Detect which cell encompasses the target text, then output its [X, Y] center coordinate. 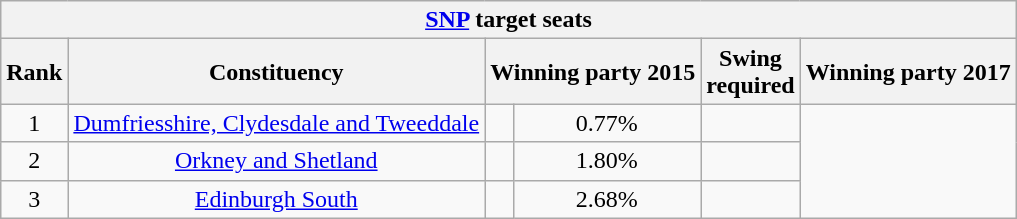
Rank [34, 72]
3 [34, 199]
Dumfriesshire, Clydesdale and Tweeddale [276, 123]
Constituency [276, 72]
2 [34, 161]
1.80% [607, 161]
0.77% [607, 123]
2.68% [607, 199]
Winning party 2017 [908, 72]
Orkney and Shetland [276, 161]
Edinburgh South [276, 199]
Swingrequired [751, 72]
Winning party 2015 [593, 72]
1 [34, 123]
SNP target seats [508, 20]
